Output the [X, Y] coordinate of the center of the cell containing the given text.  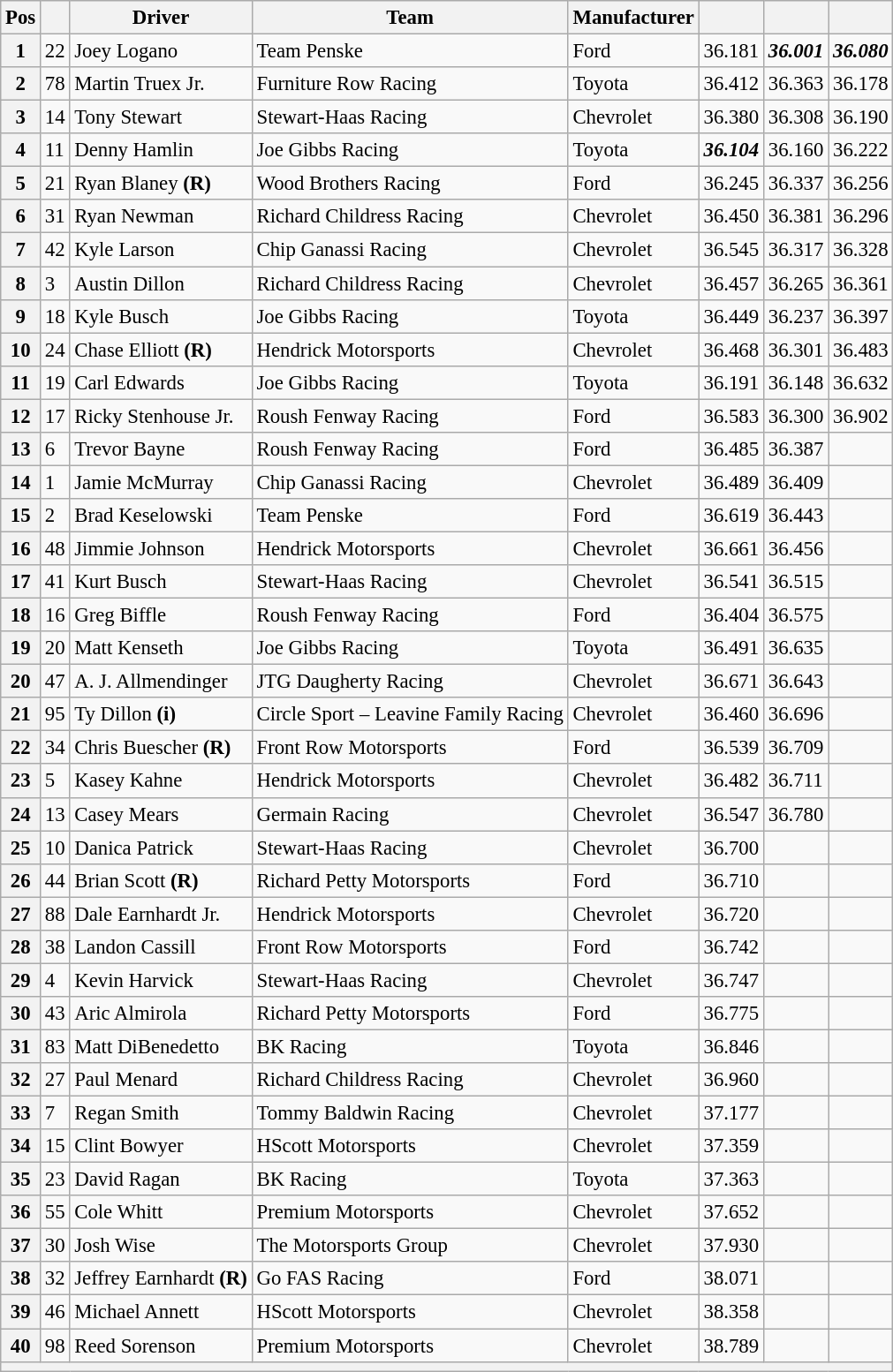
36.846 [731, 1046]
Kyle Busch [161, 316]
Jeffrey Earnhardt (R) [161, 1279]
Tony Stewart [161, 117]
Go FAS Racing [410, 1279]
36.541 [731, 582]
55 [55, 1212]
Jimmie Johnson [161, 548]
28 [21, 947]
26 [21, 880]
36.545 [731, 250]
Cole Whitt [161, 1212]
36.181 [731, 51]
36.104 [731, 150]
36.742 [731, 947]
36.190 [860, 117]
37.363 [731, 1180]
Tommy Baldwin Racing [410, 1113]
Ricky Stenhouse Jr. [161, 416]
Kasey Kahne [161, 781]
36.404 [731, 615]
36.720 [731, 914]
A. J. Allmendinger [161, 682]
41 [55, 582]
36.696 [795, 714]
36.456 [795, 548]
Michael Annett [161, 1312]
36.191 [731, 382]
36.450 [731, 216]
36.635 [795, 648]
36.409 [795, 482]
36.222 [860, 150]
36.747 [731, 980]
Paul Menard [161, 1080]
Reed Sorenson [161, 1346]
37.930 [731, 1246]
Matt DiBenedetto [161, 1046]
36.412 [731, 84]
36.178 [860, 84]
37.177 [731, 1113]
36.491 [731, 648]
37.359 [731, 1146]
78 [55, 84]
David Ragan [161, 1180]
36.485 [731, 449]
44 [55, 880]
37.652 [731, 1212]
36.080 [860, 51]
98 [55, 1346]
Carl Edwards [161, 382]
36.148 [795, 382]
36.489 [731, 482]
36.575 [795, 615]
38.358 [731, 1312]
36.583 [731, 416]
Ty Dillon (i) [161, 714]
36.387 [795, 449]
38.071 [731, 1279]
36.001 [795, 51]
36.711 [795, 781]
83 [55, 1046]
Greg Biffle [161, 615]
Landon Cassill [161, 947]
Denny Hamlin [161, 150]
12 [21, 416]
36.709 [795, 748]
36 [21, 1212]
36.381 [795, 216]
Germain Racing [410, 814]
Chris Buescher (R) [161, 748]
29 [21, 980]
Danica Patrick [161, 848]
36.960 [731, 1080]
Clint Bowyer [161, 1146]
Kevin Harvick [161, 980]
36.775 [731, 1014]
36.337 [795, 184]
Josh Wise [161, 1246]
36.780 [795, 814]
46 [55, 1312]
Circle Sport – Leavine Family Racing [410, 714]
36.301 [795, 350]
Wood Brothers Racing [410, 184]
36.160 [795, 150]
36.632 [860, 382]
Trevor Bayne [161, 449]
Jamie McMurray [161, 482]
36.328 [860, 250]
36.256 [860, 184]
Joey Logano [161, 51]
36.710 [731, 880]
36.361 [860, 283]
36.237 [795, 316]
36.296 [860, 216]
36.619 [731, 516]
36.902 [860, 416]
88 [55, 914]
Dale Earnhardt Jr. [161, 914]
Furniture Row Racing [410, 84]
36.245 [731, 184]
9 [21, 316]
Kurt Busch [161, 582]
36.460 [731, 714]
36.643 [795, 682]
36.671 [731, 682]
36.700 [731, 848]
The Motorsports Group [410, 1246]
Casey Mears [161, 814]
33 [21, 1113]
36.265 [795, 283]
36.380 [731, 117]
42 [55, 250]
36.363 [795, 84]
JTG Daugherty Racing [410, 682]
8 [21, 283]
Austin Dillon [161, 283]
25 [21, 848]
Ryan Blaney (R) [161, 184]
Driver [161, 18]
48 [55, 548]
Martin Truex Jr. [161, 84]
36.539 [731, 748]
36.661 [731, 548]
35 [21, 1180]
36.443 [795, 516]
39 [21, 1312]
36.547 [731, 814]
36.468 [731, 350]
Kyle Larson [161, 250]
36.397 [860, 316]
36.449 [731, 316]
Team [410, 18]
36.483 [860, 350]
Aric Almirola [161, 1014]
Matt Kenseth [161, 648]
Ryan Newman [161, 216]
37 [21, 1246]
Brad Keselowski [161, 516]
Chase Elliott (R) [161, 350]
36.515 [795, 582]
38.789 [731, 1346]
47 [55, 682]
Brian Scott (R) [161, 880]
95 [55, 714]
36.482 [731, 781]
Pos [21, 18]
Manufacturer [633, 18]
36.308 [795, 117]
36.300 [795, 416]
Regan Smith [161, 1113]
40 [21, 1346]
36.457 [731, 283]
36.317 [795, 250]
43 [55, 1014]
